Output the [X, Y] coordinate of the center of the cell containing the given text.  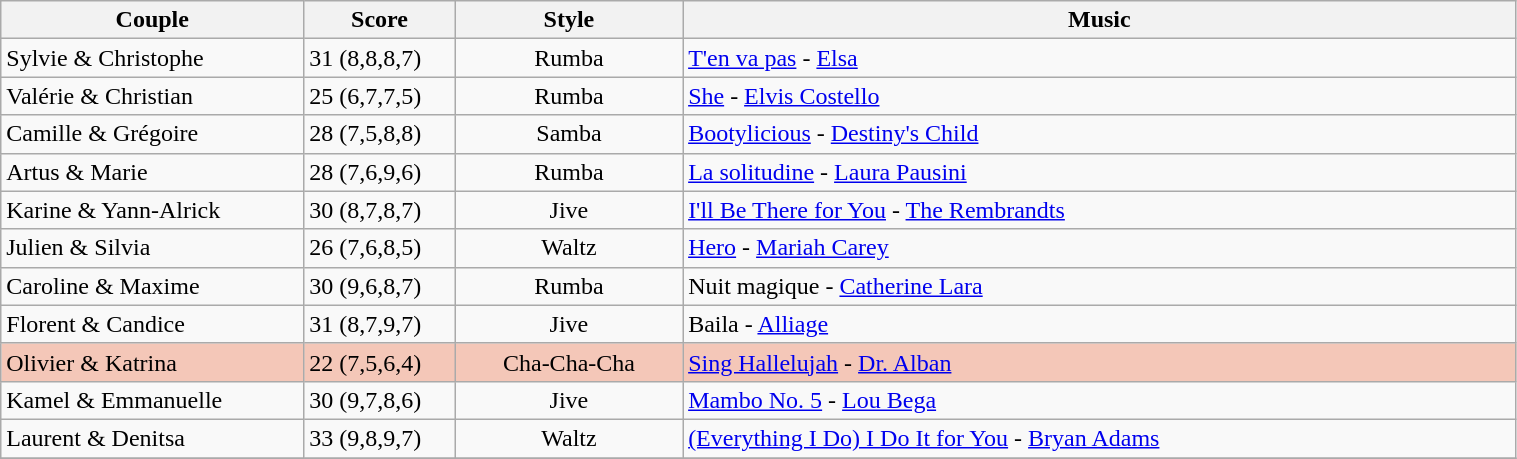
Artus & Marie [152, 172]
Sing Hallelujah - Dr. Alban [1100, 362]
Camille & Grégoire [152, 134]
31 (8,8,8,7) [380, 58]
Florent & Candice [152, 324]
Nuit magique - Catherine Lara [1100, 286]
Karine & Yann-Alrick [152, 210]
30 (8,7,8,7) [380, 210]
Sylvie & Christophe [152, 58]
T'en va pas - Elsa [1100, 58]
Baila - Alliage [1100, 324]
33 (9,8,9,7) [380, 438]
Julien & Silvia [152, 248]
Music [1100, 20]
Hero - Mariah Carey [1100, 248]
Olivier & Katrina [152, 362]
28 (7,6,9,6) [380, 172]
Score [380, 20]
Bootylicious - Destiny's Child [1100, 134]
30 (9,7,8,6) [380, 400]
(Everything I Do) I Do It for You - Bryan Adams [1100, 438]
Kamel & Emmanuelle [152, 400]
Style [568, 20]
22 (7,5,6,4) [380, 362]
I'll Be There for You - The Rembrandts [1100, 210]
31 (8,7,9,7) [380, 324]
She - Elvis Costello [1100, 96]
Laurent & Denitsa [152, 438]
26 (7,6,8,5) [380, 248]
28 (7,5,8,8) [380, 134]
La solitudine - Laura Pausini [1100, 172]
Samba [568, 134]
Valérie & Christian [152, 96]
Mambo No. 5 - Lou Bega [1100, 400]
Couple [152, 20]
Cha-Cha-Cha [568, 362]
30 (9,6,8,7) [380, 286]
25 (6,7,7,5) [380, 96]
Caroline & Maxime [152, 286]
